For the text-containing cell, return its midpoint in (X, Y) coordinate format. 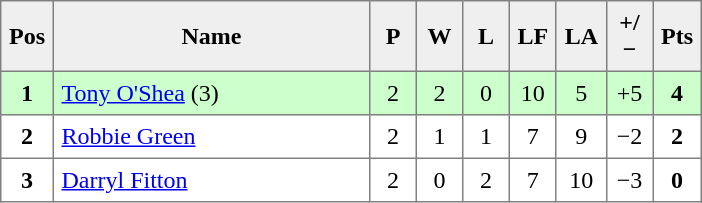
W (439, 36)
5 (581, 93)
Robbie Green (211, 137)
3 (27, 180)
−3 (629, 180)
4 (677, 93)
9 (581, 137)
LF (532, 36)
Pts (677, 36)
P (393, 36)
Pos (27, 36)
Tony O'Shea (3) (211, 93)
LA (581, 36)
+/− (629, 36)
−2 (629, 137)
Name (211, 36)
L (486, 36)
Darryl Fitton (211, 180)
+5 (629, 93)
